Extract the (X, Y) coordinate from the center of the cell holding the provided text.  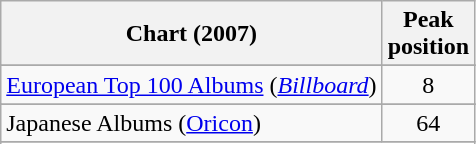
Japanese Albums (Oricon) (192, 123)
64 (428, 123)
Chart (2007) (192, 34)
European Top 100 Albums (Billboard) (192, 85)
Peakposition (428, 34)
8 (428, 85)
